Return [X, Y] of the center of cell containing provided text 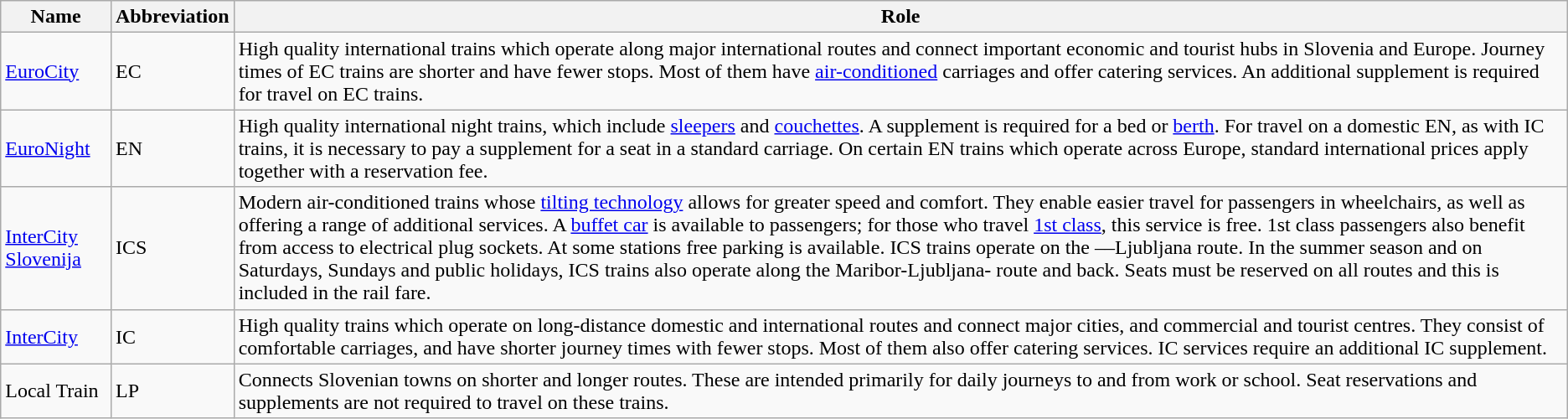
Name [56, 17]
LP [173, 391]
EC [173, 71]
EN [173, 148]
ICS [173, 248]
EuroCity [56, 71]
IC [173, 337]
EuroNight [56, 148]
InterCity [56, 337]
Role [900, 17]
Abbreviation [173, 17]
Local Train [56, 391]
InterCity Slovenija [56, 248]
